Extract the [X, Y] coordinate from the center of the cell holding the provided text.  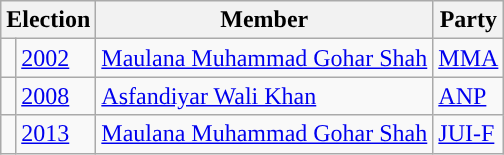
Election [48, 20]
Party [468, 20]
Member [264, 20]
ANP [468, 96]
Asfandiyar Wali Khan [264, 96]
2013 [56, 134]
2002 [56, 58]
MMA [468, 58]
JUI-F [468, 134]
2008 [56, 96]
